Locate the cell with the specified text and output its [x, y] center coordinate. 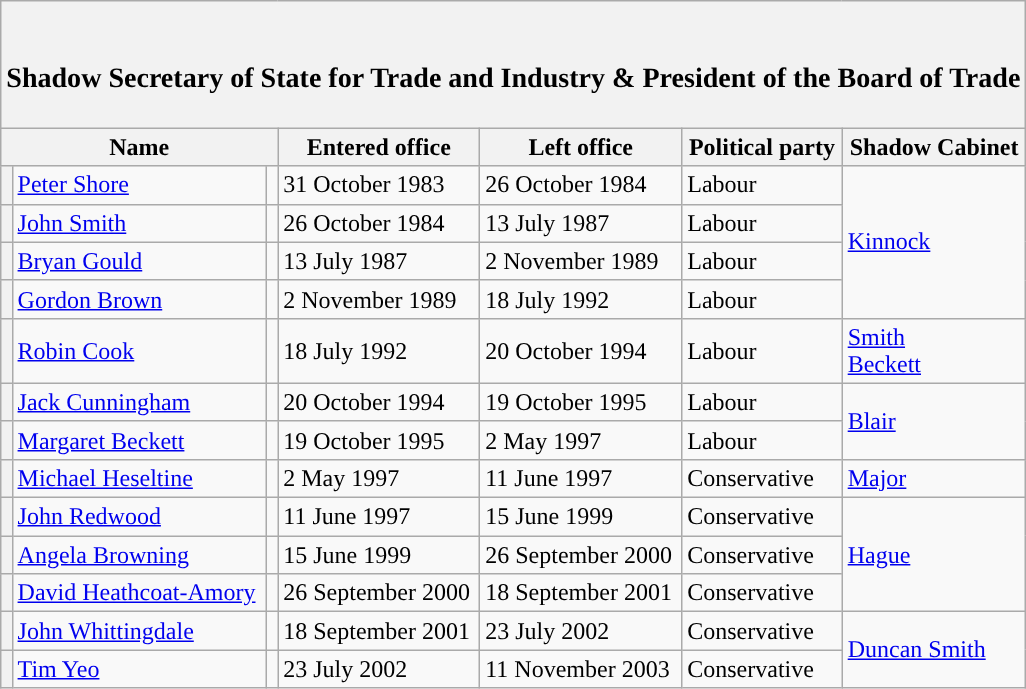
Political party [762, 147]
Shadow Secretary of State for Trade and Industry & President of the Board of Trade [514, 64]
31 October 1983 [379, 185]
Angela Browning [139, 555]
Hague [934, 555]
Peter Shore [139, 185]
Duncan Smith [934, 650]
David Heathcoat-Amory [139, 593]
Shadow Cabinet [934, 147]
Name [140, 147]
John Redwood [139, 517]
John Whittingdale [139, 631]
Entered office [379, 147]
John Smith [139, 223]
Gordon Brown [139, 299]
SmithBeckett [934, 350]
Left office [581, 147]
Major [934, 478]
11 November 2003 [581, 669]
Michael Heseltine [139, 478]
Kinnock [934, 242]
Robin Cook [139, 350]
Tim Yeo [139, 669]
Jack Cunningham [139, 402]
Margaret Beckett [139, 440]
Bryan Gould [139, 261]
Blair [934, 421]
